Provide the [X, Y] coordinate of the cell's center where the given text is located.  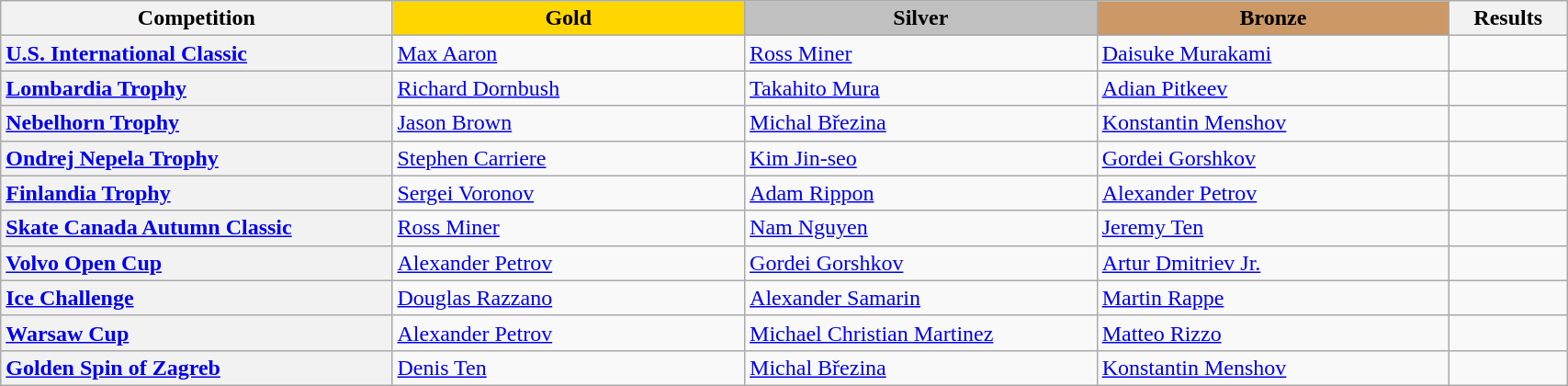
Lombardia Trophy [197, 88]
Adian Pitkeev [1273, 88]
Kim Jin-seo [921, 158]
Alexander Samarin [921, 298]
Daisuke Murakami [1273, 53]
Gold [569, 18]
Silver [921, 18]
Max Aaron [569, 53]
Richard Dornbush [569, 88]
Finlandia Trophy [197, 193]
Nebelhorn Trophy [197, 123]
Nam Nguyen [921, 228]
Adam Rippon [921, 193]
Artur Dmitriev Jr. [1273, 263]
Volvo Open Cup [197, 263]
Jeremy Ten [1273, 228]
Jason Brown [569, 123]
U.S. International Classic [197, 53]
Ice Challenge [197, 298]
Denis Ten [569, 368]
Warsaw Cup [197, 333]
Martin Rappe [1273, 298]
Ondrej Nepela Trophy [197, 158]
Sergei Voronov [569, 193]
Matteo Rizzo [1273, 333]
Golden Spin of Zagreb [197, 368]
Bronze [1273, 18]
Skate Canada Autumn Classic [197, 228]
Stephen Carriere [569, 158]
Competition [197, 18]
Takahito Mura [921, 88]
Results [1508, 18]
Douglas Razzano [569, 298]
Michael Christian Martinez [921, 333]
